From the cell containing the given text, extract its center point as [X, Y] coordinate. 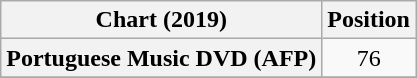
Portuguese Music DVD (AFP) [162, 58]
Chart (2019) [162, 20]
76 [369, 58]
Position [369, 20]
